Return (x, y) of the center of cell containing provided text 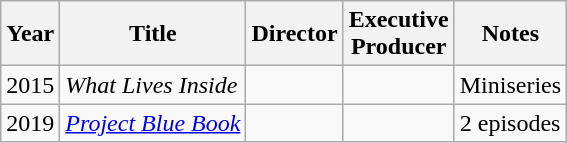
ExecutiveProducer (398, 34)
Director (294, 34)
Year (30, 34)
Notes (510, 34)
What Lives Inside (153, 85)
Title (153, 34)
2015 (30, 85)
2 episodes (510, 123)
2019 (30, 123)
Miniseries (510, 85)
Project Blue Book (153, 123)
